Find where the given text appears and provide that cell's center as [x, y] coordinate. 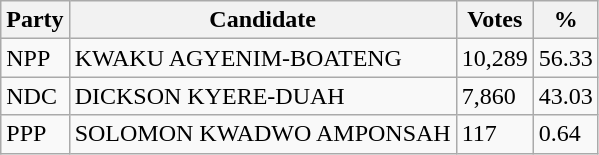
117 [494, 134]
10,289 [494, 58]
7,860 [494, 96]
56.33 [566, 58]
DICKSON KYERE-DUAH [262, 96]
NDC [35, 96]
43.03 [566, 96]
Party [35, 20]
% [566, 20]
Candidate [262, 20]
NPP [35, 58]
KWAKU AGYENIM-BOATENG [262, 58]
PPP [35, 134]
Votes [494, 20]
SOLOMON KWADWO AMPONSAH [262, 134]
0.64 [566, 134]
